Scan for the cell matching the given text and deliver its [X, Y] coordinate at center. 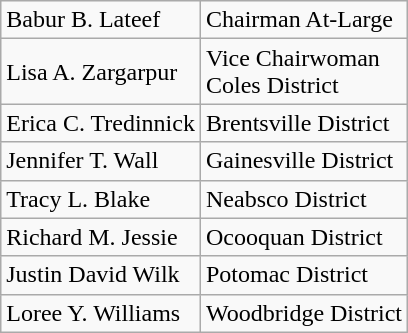
Loree Y. Williams [101, 313]
Potomac District [304, 275]
Woodbridge District [304, 313]
Gainesville District [304, 161]
Tracy L. Blake [101, 199]
Justin David Wilk [101, 275]
Lisa A. Zargarpur [101, 72]
Richard M. Jessie [101, 237]
Erica C. Tredinnick [101, 123]
Jennifer T. Wall [101, 161]
Vice ChairwomanColes District [304, 72]
Neabsco District [304, 199]
Brentsville District [304, 123]
Ocooquan District [304, 237]
Chairman At-Large [304, 20]
Babur B. Lateef [101, 20]
